Pinpoint the cell where the given text exists, returning its (X, Y) midpoint coordinate. 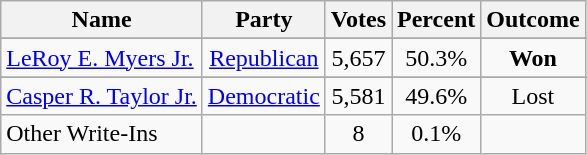
Percent (436, 20)
Other Write-Ins (102, 134)
Won (533, 58)
Democratic (264, 96)
Name (102, 20)
Republican (264, 58)
0.1% (436, 134)
Casper R. Taylor Jr. (102, 96)
Votes (358, 20)
Outcome (533, 20)
Party (264, 20)
Lost (533, 96)
8 (358, 134)
5,581 (358, 96)
49.6% (436, 96)
50.3% (436, 58)
LeRoy E. Myers Jr. (102, 58)
5,657 (358, 58)
